Extract the (X, Y) coordinate from the center of the cell holding the provided text.  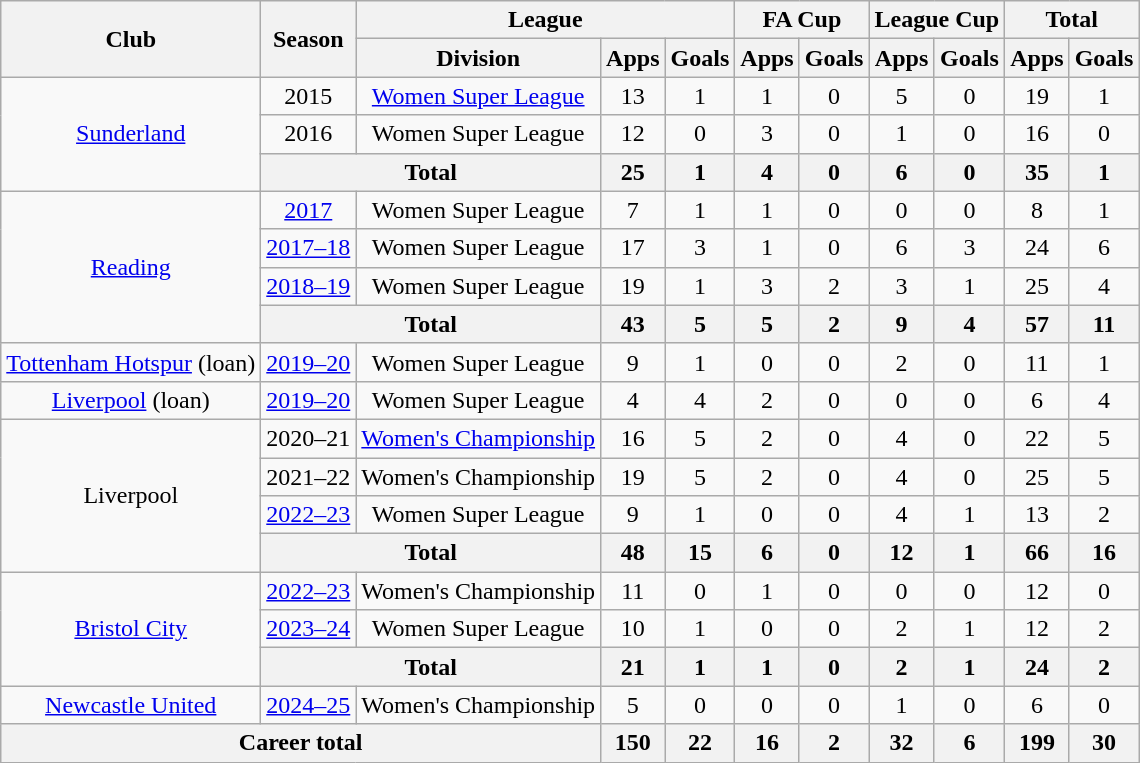
Newcastle United (131, 705)
2023–24 (308, 629)
8 (1037, 210)
Bristol City (131, 629)
2021–22 (308, 477)
Club (131, 39)
Season (308, 39)
17 (633, 248)
2015 (308, 96)
2020–21 (308, 438)
League (546, 20)
Reading (131, 267)
15 (700, 553)
30 (1104, 743)
2016 (308, 134)
League Cup (937, 20)
57 (1037, 324)
7 (633, 210)
Sunderland (131, 134)
199 (1037, 743)
Tottenham Hotspur (loan) (131, 362)
FA Cup (802, 20)
2017 (308, 210)
Career total (301, 743)
Liverpool (131, 495)
66 (1037, 553)
Division (478, 58)
48 (633, 553)
32 (902, 743)
2017–18 (308, 248)
10 (633, 629)
150 (633, 743)
Liverpool (loan) (131, 400)
43 (633, 324)
2024–25 (308, 705)
21 (633, 667)
2018–19 (308, 286)
35 (1037, 172)
